Detect which cell encompasses the target text, then output its [X, Y] center coordinate. 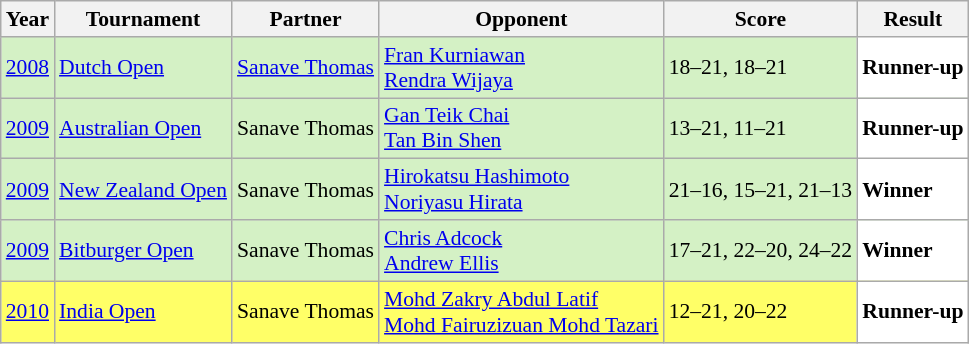
India Open [143, 312]
Australian Open [143, 128]
Fran Kurniawan Rendra Wijaya [522, 68]
Opponent [522, 19]
Gan Teik Chai Tan Bin Shen [522, 128]
Result [912, 19]
13–21, 11–21 [761, 128]
Partner [306, 19]
Hirokatsu Hashimoto Noriyasu Hirata [522, 190]
Chris Adcock Andrew Ellis [522, 250]
Dutch Open [143, 68]
Year [28, 19]
18–21, 18–21 [761, 68]
2010 [28, 312]
21–16, 15–21, 21–13 [761, 190]
New Zealand Open [143, 190]
12–21, 20–22 [761, 312]
Tournament [143, 19]
Bitburger Open [143, 250]
Score [761, 19]
17–21, 22–20, 24–22 [761, 250]
2008 [28, 68]
Mohd Zakry Abdul Latif Mohd Fairuzizuan Mohd Tazari [522, 312]
